Output the [x, y] coordinate of the center of the cell containing the given text.  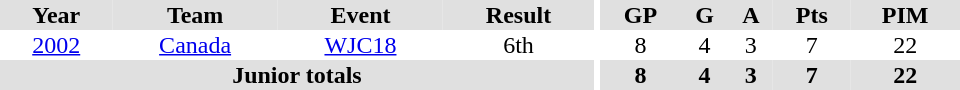
G [705, 15]
2002 [56, 45]
Event [360, 15]
GP [640, 15]
Result [518, 15]
Canada [194, 45]
Year [56, 15]
6th [518, 45]
Team [194, 15]
A [750, 15]
WJC18 [360, 45]
Pts [812, 15]
PIM [905, 15]
Junior totals [297, 75]
